Locate the cell with the specified text and output its [x, y] center coordinate. 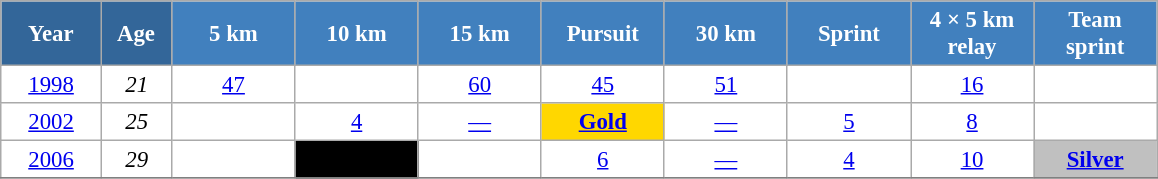
15 km [480, 34]
30 km [726, 34]
5 km [234, 34]
4 × 5 km relay [972, 34]
Silver [1096, 160]
25 [136, 122]
Gold [602, 122]
29 [136, 160]
5 [848, 122]
8 [972, 122]
45 [602, 85]
1998 [52, 85]
10 km [356, 34]
Team sprint [1096, 34]
Sprint [848, 34]
21 [136, 85]
2002 [52, 122]
51 [726, 85]
Pursuit [602, 34]
2006 [52, 160]
60 [480, 85]
6 [602, 160]
10 [972, 160]
47 [234, 85]
16 [972, 85]
Year [52, 34]
Age [136, 34]
